Return (X, Y) of the center of cell containing provided text 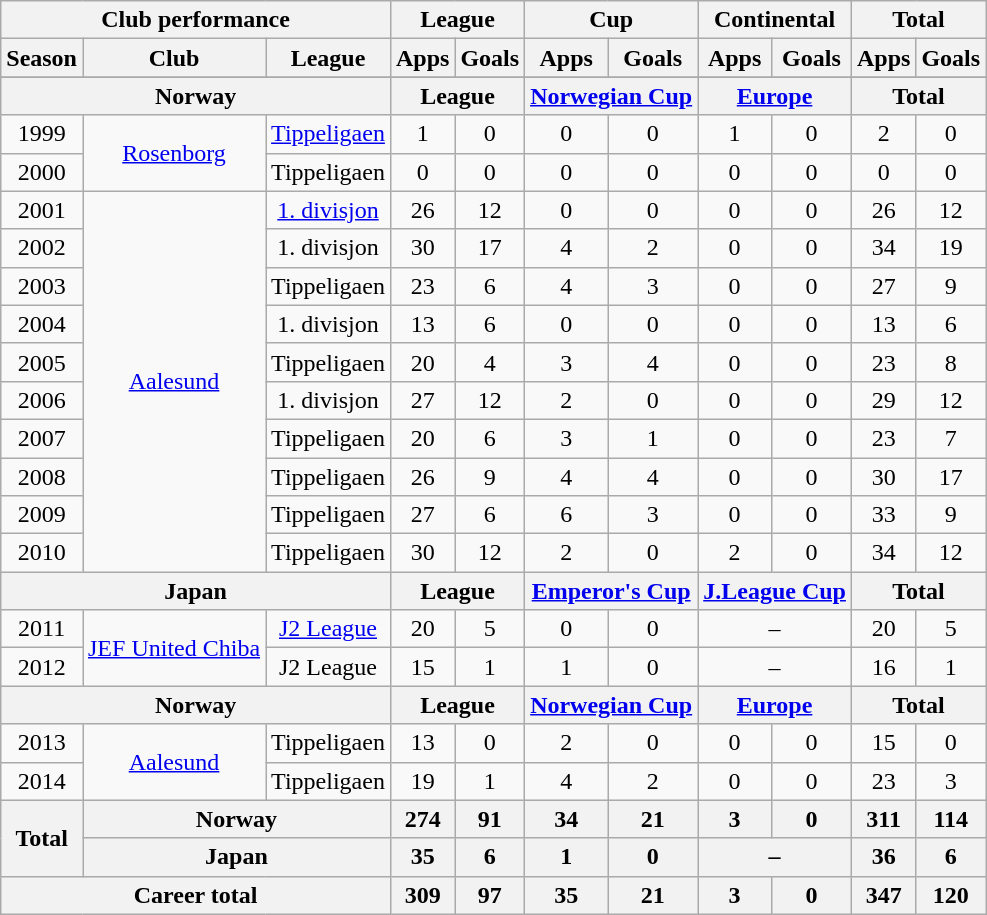
2013 (42, 743)
2001 (42, 210)
2000 (42, 172)
2009 (42, 515)
Club performance (196, 20)
7 (951, 438)
114 (951, 819)
120 (951, 895)
Rosenborg (174, 153)
29 (883, 400)
1999 (42, 134)
2010 (42, 553)
2012 (42, 667)
2008 (42, 477)
Club (174, 58)
2003 (42, 286)
JEF United Chiba (174, 648)
Cup (612, 20)
2004 (42, 324)
J.League Cup (775, 591)
2011 (42, 629)
2014 (42, 781)
Season (42, 58)
Emperor's Cup (612, 591)
274 (422, 819)
97 (490, 895)
2005 (42, 362)
16 (883, 667)
Continental (775, 20)
8 (951, 362)
2006 (42, 400)
2007 (42, 438)
33 (883, 515)
91 (490, 819)
Career total (196, 895)
311 (883, 819)
36 (883, 857)
347 (883, 895)
309 (422, 895)
2002 (42, 248)
